From the cell containing the given text, extract its center point as (x, y) coordinate. 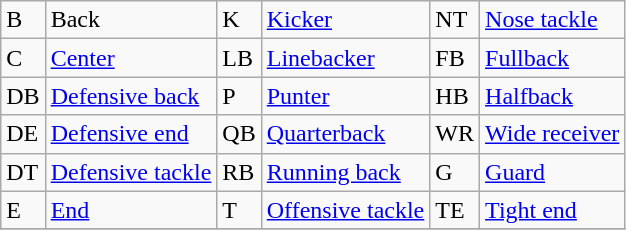
C (23, 58)
LB (239, 58)
Wide receiver (552, 134)
T (239, 210)
Running back (346, 172)
Linebacker (346, 58)
E (23, 210)
Offensive tackle (346, 210)
WR (455, 134)
Defensive tackle (131, 172)
FB (455, 58)
End (131, 210)
DB (23, 96)
HB (455, 96)
TE (455, 210)
B (23, 20)
Tight end (552, 210)
K (239, 20)
Guard (552, 172)
Quarterback (346, 134)
DE (23, 134)
Punter (346, 96)
NT (455, 20)
Defensive end (131, 134)
RB (239, 172)
Halfback (552, 96)
Center (131, 58)
Kicker (346, 20)
Fullback (552, 58)
Back (131, 20)
Defensive back (131, 96)
G (455, 172)
QB (239, 134)
DT (23, 172)
P (239, 96)
Nose tackle (552, 20)
